For the text-containing cell, return its midpoint in [X, Y] coordinate format. 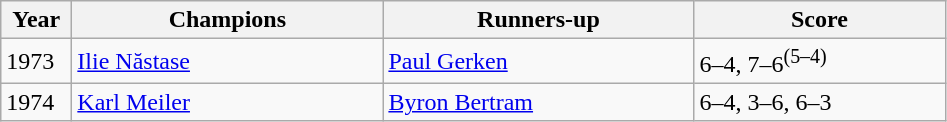
Ilie Năstase [228, 62]
Year [36, 20]
Paul Gerken [538, 62]
Score [820, 20]
Champions [228, 20]
Runners-up [538, 20]
Karl Meiler [228, 102]
6–4, 7–6(5–4) [820, 62]
1973 [36, 62]
Byron Bertram [538, 102]
1974 [36, 102]
6–4, 3–6, 6–3 [820, 102]
